Return [X, Y] of the center of cell containing provided text 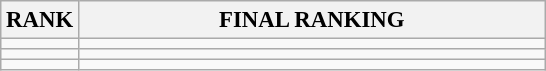
FINAL RANKING [312, 20]
RANK [40, 20]
